Search for the cell housing the specified text and yield its (X, Y) center coordinate. 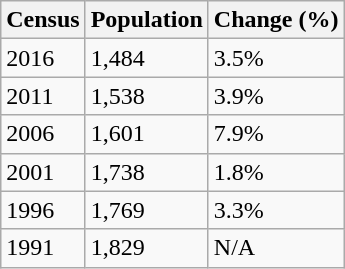
7.9% (276, 134)
1,829 (146, 248)
3.9% (276, 96)
1,484 (146, 58)
1,738 (146, 172)
2016 (43, 58)
3.5% (276, 58)
1.8% (276, 172)
Change (%) (276, 20)
2006 (43, 134)
1996 (43, 210)
3.3% (276, 210)
2001 (43, 172)
1,538 (146, 96)
1,769 (146, 210)
2011 (43, 96)
Census (43, 20)
N/A (276, 248)
Population (146, 20)
1991 (43, 248)
1,601 (146, 134)
